From the cell containing the given text, extract its center point as (x, y) coordinate. 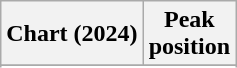
Chart (2024) (72, 34)
Peakposition (189, 34)
